Locate the cell with the specified text and output its [X, Y] center coordinate. 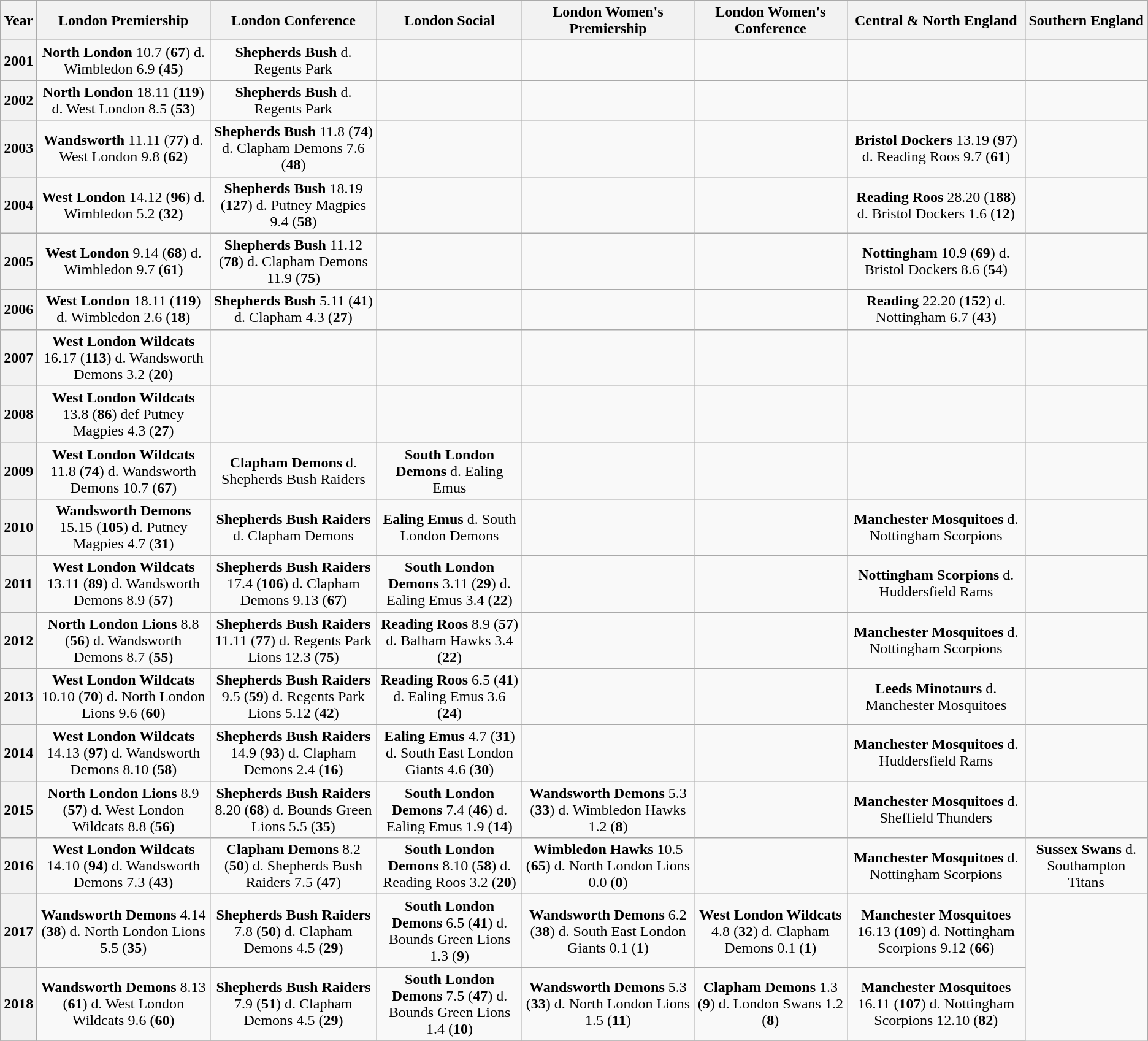
2005 [18, 261]
West London Wildcats 16.17 (113) d. Wandsworth Demons 3.2 (20) [124, 358]
2014 [18, 753]
Leeds Minotaurs d. Manchester Mosquitoes [936, 697]
Southern England [1086, 21]
West London 18.11 (119) d. Wimbledon 2.6 (18) [124, 309]
West London Wildcats 10.10 (70) d. North London Lions 9.6 (60) [124, 697]
Manchester Mosquitoes 16.13 (109) d. Nottingham Scorpions 9.12 (66) [936, 931]
Clapham Demons d. Shepherds Bush Raiders [294, 471]
Wandsworth Demons 6.2 (38) d. South East London Giants 0.1 (1) [608, 931]
Shepherds Bush 18.19 (127) d. Putney Magpies 9.4 (58) [294, 205]
Wandsworth Demons 5.3 (33) d. North London Lions 1.5 (11) [608, 1004]
West London Wildcats 14.10 (94) d. Wandsworth Demons 7.3 (43) [124, 866]
Reading Roos 8.9 (57) d. Balham Hawks 3.4 (22) [450, 640]
Sussex Swans d. Southampton Titans [1086, 866]
Ealing Emus 4.7 (31) d. South East London Giants 4.6 (30) [450, 753]
2008 [18, 414]
2011 [18, 583]
Shepherds Bush Raiders 14.9 (93) d. Clapham Demons 2.4 (16) [294, 753]
South London Demons 7.4 (46) d. Ealing Emus 1.9 (14) [450, 810]
Shepherds Bush Raiders 8.20 (68) d. Bounds Green Lions 5.5 (35) [294, 810]
London Conference [294, 21]
Wandsworth Demons 15.15 (105) d. Putney Magpies 4.7 (31) [124, 527]
North London Lions 8.9 (57) d. West London Wildcats 8.8 (56) [124, 810]
Shepherds Bush Raiders 11.11 (77) d. Regents Park Lions 12.3 (75) [294, 640]
Shepherds Bush Raiders 7.8 (50) d. Clapham Demons 4.5 (29) [294, 931]
Wandsworth 11.11 (77) d. West London 9.8 (62) [124, 148]
Clapham Demons 1.3 (9) d. London Swans 1.2 (8) [770, 1004]
West London 14.12 (96) d. Wimbledon 5.2 (32) [124, 205]
Manchester Mosquitoes d. Sheffield Thunders [936, 810]
South London Demons 6.5 (41) d. Bounds Green Lions 1.3 (9) [450, 931]
Shepherds Bush Raiders d. Clapham Demons [294, 527]
Clapham Demons 8.2 (50) d. Shepherds Bush Raiders 7.5 (47) [294, 866]
London Premiership [124, 21]
Ealing Emus d. South London Demons [450, 527]
Wandsworth Demons 5.3 (33) d. Wimbledon Hawks 1.2 (8) [608, 810]
London Women's Premiership [608, 21]
Manchester Mosquitoes d. Huddersfield Rams [936, 753]
2003 [18, 148]
Shepherds Bush 5.11 (41) d. Clapham 4.3 (27) [294, 309]
2017 [18, 931]
West London Wildcats 11.8 (74) d. Wandsworth Demons 10.7 (67) [124, 471]
2004 [18, 205]
Manchester Mosquitoes 16.11 (107) d. Nottingham Scorpions 12.10 (82) [936, 1004]
North London 18.11 (119) d. West London 8.5 (53) [124, 101]
Shepherds Bush Raiders 17.4 (106) d. Clapham Demons 9.13 (67) [294, 583]
2009 [18, 471]
London Women's Conference [770, 21]
Wandsworth Demons 8.13 (61) d. West London Wildcats 9.6 (60) [124, 1004]
Wandsworth Demons 4.14 (38) d. North London Lions 5.5 (35) [124, 931]
Reading 22.20 (152) d. Nottingham 6.7 (43) [936, 309]
South London Demons 7.5 (47) d. Bounds Green Lions 1.4 (10) [450, 1004]
North London 10.7 (67) d. Wimbledon 6.9 (45) [124, 60]
2012 [18, 640]
London Social [450, 21]
2013 [18, 697]
South London Demons 3.11 (29) d. Ealing Emus 3.4 (22) [450, 583]
Reading Roos 6.5 (41) d. Ealing Emus 3.6 (24) [450, 697]
Central & North England [936, 21]
2018 [18, 1004]
West London Wildcats 4.8 (32) d. Clapham Demons 0.1 (1) [770, 931]
South London Demons 8.10 (58) d. Reading Roos 3.2 (20) [450, 866]
Reading Roos 28.20 (188) d. Bristol Dockers 1.6 (12) [936, 205]
2015 [18, 810]
South London Demons d. Ealing Emus [450, 471]
2007 [18, 358]
Nottingham Scorpions d. Huddersfield Rams [936, 583]
Bristol Dockers 13.19 (97) d. Reading Roos 9.7 (61) [936, 148]
West London 9.14 (68) d. Wimbledon 9.7 (61) [124, 261]
West London Wildcats 13.8 (86) def Putney Magpies 4.3 (27) [124, 414]
Nottingham 10.9 (69) d. Bristol Dockers 8.6 (54) [936, 261]
North London Lions 8.8 (56) d. Wandsworth Demons 8.7 (55) [124, 640]
West London Wildcats 14.13 (97) d. Wandsworth Demons 8.10 (58) [124, 753]
Year [18, 21]
Shepherds Bush 11.12 (78) d. Clapham Demons 11.9 (75) [294, 261]
2010 [18, 527]
Shepherds Bush Raiders 9.5 (59) d. Regents Park Lions 5.12 (42) [294, 697]
2001 [18, 60]
2006 [18, 309]
West London Wildcats 13.11 (89) d. Wandsworth Demons 8.9 (57) [124, 583]
Shepherds Bush 11.8 (74) d. Clapham Demons 7.6 (48) [294, 148]
2016 [18, 866]
Shepherds Bush Raiders 7.9 (51) d. Clapham Demons 4.5 (29) [294, 1004]
Wimbledon Hawks 10.5 (65) d. North London Lions 0.0 (0) [608, 866]
2002 [18, 101]
